Locate the cell with the specified text and output its [X, Y] center coordinate. 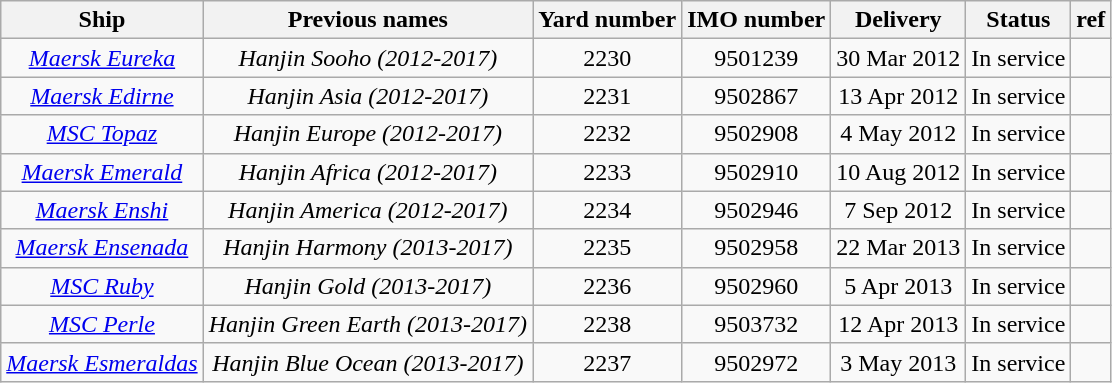
Status [1018, 20]
7 Sep 2012 [898, 210]
Hanjin Blue Ocean (2013-2017) [368, 362]
MSC Ruby [102, 286]
2230 [608, 58]
3 May 2013 [898, 362]
9502908 [756, 134]
9502910 [756, 172]
2233 [608, 172]
9503732 [756, 324]
9502972 [756, 362]
Hanjin Africa (2012-2017) [368, 172]
5 Apr 2013 [898, 286]
ref [1091, 20]
13 Apr 2012 [898, 96]
9502946 [756, 210]
Maersk Emerald [102, 172]
2232 [608, 134]
10 Aug 2012 [898, 172]
IMO number [756, 20]
2236 [608, 286]
Delivery [898, 20]
9501239 [756, 58]
2231 [608, 96]
Maersk Enshi [102, 210]
Previous names [368, 20]
Maersk Eureka [102, 58]
30 Mar 2012 [898, 58]
Yard number [608, 20]
22 Mar 2013 [898, 248]
Hanjin America (2012-2017) [368, 210]
Ship [102, 20]
MSC Perle [102, 324]
2238 [608, 324]
9502958 [756, 248]
2235 [608, 248]
9502867 [756, 96]
Hanjin Harmony (2013-2017) [368, 248]
9502960 [756, 286]
MSC Topaz [102, 134]
Hanjin Green Earth (2013-2017) [368, 324]
Hanjin Europe (2012-2017) [368, 134]
4 May 2012 [898, 134]
Hanjin Sooho (2012-2017) [368, 58]
2234 [608, 210]
Maersk Edirne [102, 96]
Hanjin Asia (2012-2017) [368, 96]
Maersk Ensenada [102, 248]
Maersk Esmeraldas [102, 362]
Hanjin Gold (2013-2017) [368, 286]
2237 [608, 362]
12 Apr 2013 [898, 324]
